Detect which cell encompasses the target text, then output its [x, y] center coordinate. 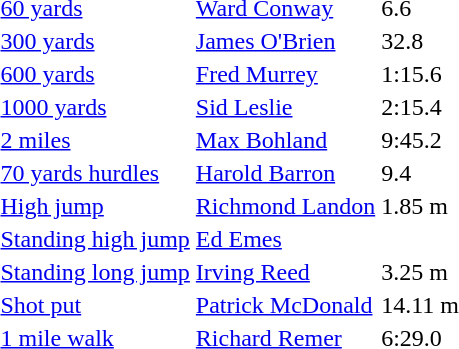
Harold Barron [285, 173]
Fred Murrey [285, 74]
James O'Brien [285, 41]
Max Bohland [285, 140]
Richmond Landon [285, 206]
Ed Emes [285, 239]
Sid Leslie [285, 107]
Irving Reed [285, 272]
Patrick McDonald [285, 305]
